Scan for the cell matching the given text and deliver its (X, Y) coordinate at center. 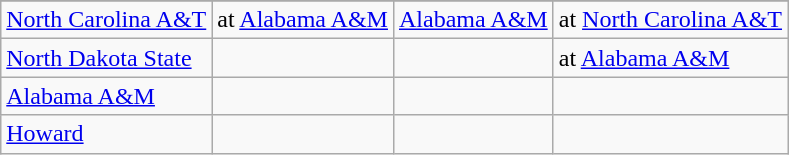
at North Carolina A&T (670, 20)
North Dakota State (106, 58)
North Carolina A&T (106, 20)
Howard (106, 134)
